Search for the cell housing the specified text and yield its [X, Y] center coordinate. 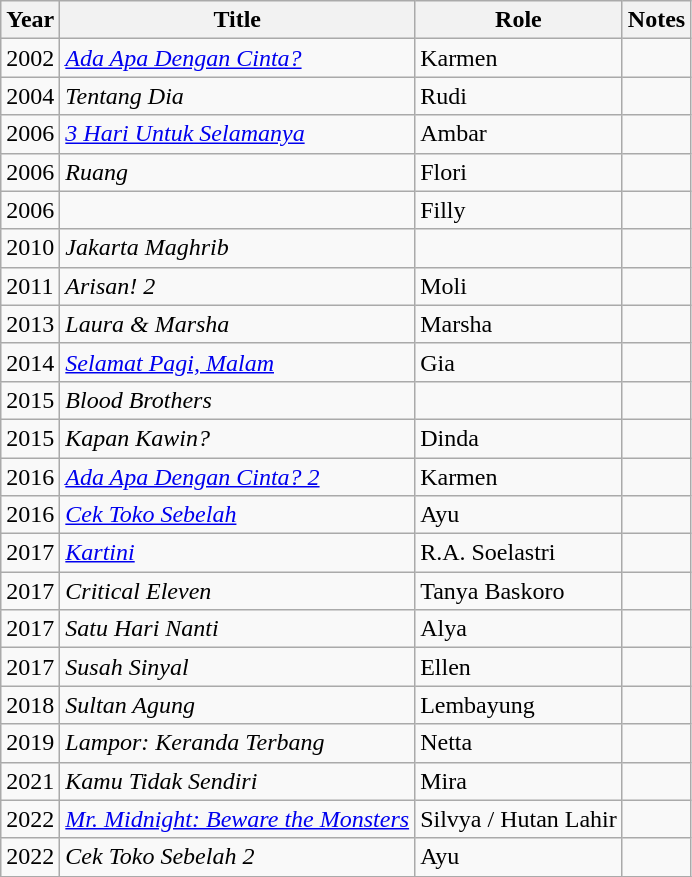
Alya [519, 629]
Tentang Dia [238, 96]
Critical Eleven [238, 591]
3 Hari Untuk Selamanya [238, 134]
Tanya Baskoro [519, 591]
Arisan! 2 [238, 286]
Susah Sinyal [238, 667]
R.A. Soelastri [519, 553]
Silvya / Hutan Lahir [519, 819]
2010 [30, 248]
Netta [519, 743]
Cek Toko Sebelah [238, 515]
2011 [30, 286]
Filly [519, 210]
2014 [30, 362]
2004 [30, 96]
Blood Brothers [238, 400]
2019 [30, 743]
Year [30, 20]
Title [238, 20]
Dinda [519, 438]
Gia [519, 362]
Ambar [519, 134]
Kapan Kawin? [238, 438]
Ada Apa Dengan Cinta? [238, 58]
Lembayung [519, 705]
Jakarta Maghrib [238, 248]
Moli [519, 286]
Laura & Marsha [238, 324]
2018 [30, 705]
Notes [656, 20]
Sultan Agung [238, 705]
Lampor: Keranda Terbang [238, 743]
Role [519, 20]
Rudi [519, 96]
2021 [30, 781]
Marsha [519, 324]
Ada Apa Dengan Cinta? 2 [238, 477]
Cek Toko Sebelah 2 [238, 857]
Selamat Pagi, Malam [238, 362]
Mira [519, 781]
Ellen [519, 667]
Kartini [238, 553]
2002 [30, 58]
Flori [519, 172]
Satu Hari Nanti [238, 629]
Mr. Midnight: Beware the Monsters [238, 819]
Kamu Tidak Sendiri [238, 781]
2013 [30, 324]
Ruang [238, 172]
